Capture the cell that displays the provided text and extract its (x, y) central coordinate. 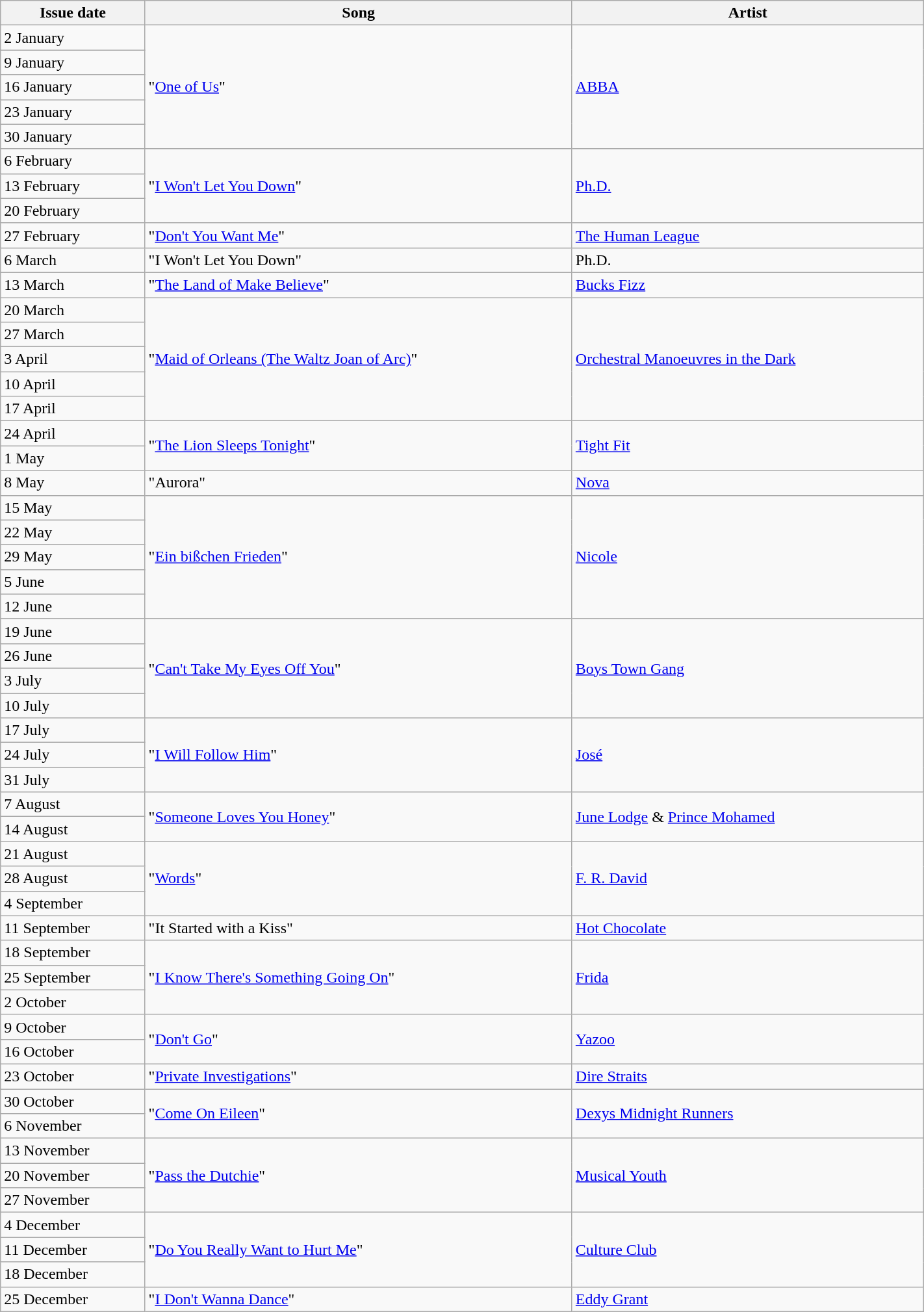
ABBA (747, 87)
29 May (73, 557)
"It Started with a Kiss" (359, 928)
6 February (73, 161)
The Human League (747, 235)
2 January (73, 38)
"Ein bißchen Frieden" (359, 557)
Song (359, 13)
"I Know There's Something Going On" (359, 977)
17 April (73, 409)
"Someone Loves You Honey" (359, 817)
7 August (73, 804)
25 December (73, 1299)
10 April (73, 384)
Frida (747, 977)
27 November (73, 1200)
"Do You Really Want to Hurt Me" (359, 1250)
12 June (73, 606)
16 October (73, 1051)
Musical Youth (747, 1176)
F. R. David (747, 879)
"Private Investigations" (359, 1076)
31 July (73, 780)
11 December (73, 1250)
24 July (73, 755)
25 September (73, 977)
Culture Club (747, 1250)
"Aurora" (359, 483)
5 June (73, 582)
24 April (73, 433)
1 May (73, 458)
28 August (73, 879)
"Don't Go" (359, 1039)
23 October (73, 1076)
Dire Straits (747, 1076)
Hot Chocolate (747, 928)
9 October (73, 1027)
4 December (73, 1225)
"Words" (359, 879)
"I Don't Wanna Dance" (359, 1299)
Yazoo (747, 1039)
13 March (73, 285)
14 August (73, 829)
16 January (73, 87)
21 August (73, 854)
2 October (73, 1002)
11 September (73, 928)
20 February (73, 211)
8 May (73, 483)
10 July (73, 705)
13 February (73, 186)
6 March (73, 260)
Dexys Midnight Runners (747, 1114)
13 November (73, 1151)
Boys Town Gang (747, 668)
22 May (73, 532)
20 March (73, 310)
José (747, 755)
27 February (73, 235)
3 July (73, 680)
6 November (73, 1126)
"Pass the Dutchie" (359, 1176)
26 June (73, 656)
Orchestral Manoeuvres in the Dark (747, 359)
23 January (73, 112)
Nova (747, 483)
Bucks Fizz (747, 285)
27 March (73, 335)
20 November (73, 1176)
"Don't You Want Me" (359, 235)
"The Land of Make Believe" (359, 285)
Eddy Grant (747, 1299)
18 September (73, 953)
"I Will Follow Him" (359, 755)
4 September (73, 903)
"Can't Take My Eyes Off You" (359, 668)
30 January (73, 136)
Tight Fit (747, 446)
3 April (73, 359)
17 July (73, 730)
"Come On Eileen" (359, 1114)
Issue date (73, 13)
15 May (73, 508)
18 December (73, 1274)
"Maid of Orleans (The Waltz Joan of Arc)" (359, 359)
19 June (73, 631)
Nicole (747, 557)
"One of Us" (359, 87)
Artist (747, 13)
30 October (73, 1101)
9 January (73, 62)
June Lodge & Prince Mohamed (747, 817)
"The Lion Sleeps Tonight" (359, 446)
